Extract the [x, y] coordinate from the center of the cell holding the provided text.  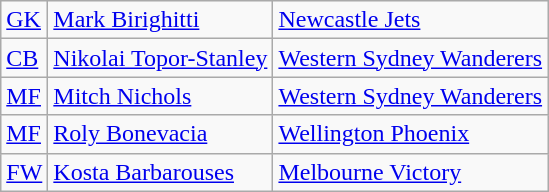
Mitch Nichols [160, 96]
CB [24, 58]
Melbourne Victory [410, 172]
FW [24, 172]
GK [24, 20]
Wellington Phoenix [410, 134]
Nikolai Topor-Stanley [160, 58]
Roly Bonevacia [160, 134]
Mark Birighitti [160, 20]
Kosta Barbarouses [160, 172]
Newcastle Jets [410, 20]
